Output the [x, y] coordinate of the center of the cell containing the given text.  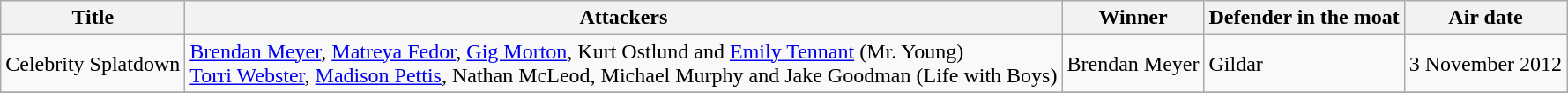
Winner [1133, 18]
Title [93, 18]
Gildar [1304, 64]
Air date [1485, 18]
Defender in the moat [1304, 18]
Celebrity Splatdown [93, 64]
Attackers [624, 18]
3 November 2012 [1485, 64]
Brendan Meyer [1133, 64]
